Search for the cell housing the specified text and yield its (x, y) center coordinate. 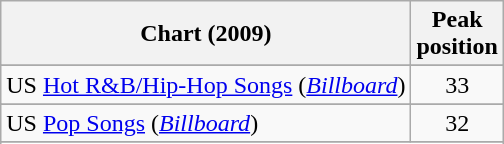
Peakposition (457, 34)
US Pop Songs (Billboard) (206, 123)
US Hot R&B/Hip-Hop Songs (Billboard) (206, 85)
32 (457, 123)
33 (457, 85)
Chart (2009) (206, 34)
